Identify which cell holds the provided text, then report its [x, y] central coordinate. 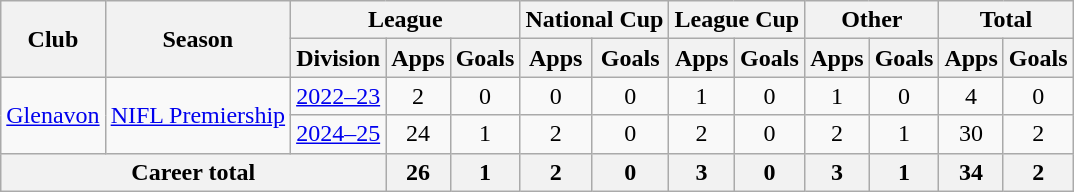
34 [971, 172]
National Cup [594, 20]
2022–23 [338, 96]
Glenavon [53, 115]
4 [971, 96]
League [406, 20]
Other [872, 20]
Club [53, 39]
Career total [194, 172]
League Cup [737, 20]
24 [418, 134]
Division [338, 58]
30 [971, 134]
2024–25 [338, 134]
NIFL Premiership [198, 115]
26 [418, 172]
Season [198, 39]
Total [1006, 20]
